Extract the [X, Y] coordinate from the center of the cell holding the provided text.  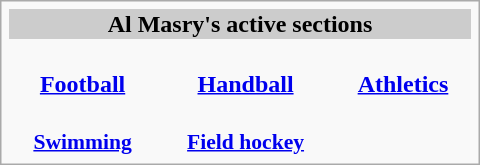
Football [82, 70]
Handball [246, 70]
Field hockey [246, 129]
Athletics [402, 70]
Swimming [82, 129]
Al Masry's active sections [240, 24]
